Return the (x, y) coordinate for the center point of the cell that contains the specified text.  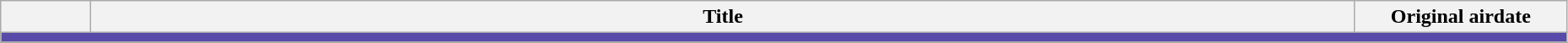
Original airdate (1461, 17)
Title (723, 17)
